Find where the given text appears and provide that cell's center as [X, Y] coordinate. 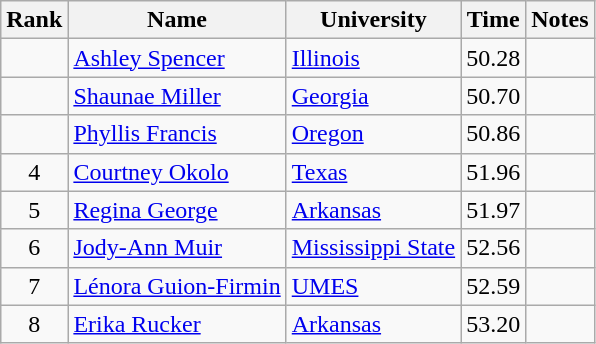
Georgia [373, 96]
UMES [373, 286]
7 [34, 286]
Texas [373, 172]
Courtney Okolo [177, 172]
Jody-Ann Muir [177, 248]
52.56 [494, 248]
Erika Rucker [177, 324]
Illinois [373, 58]
Mississippi State [373, 248]
Rank [34, 20]
53.20 [494, 324]
50.70 [494, 96]
Name [177, 20]
51.96 [494, 172]
6 [34, 248]
University [373, 20]
50.86 [494, 134]
Time [494, 20]
8 [34, 324]
Notes [560, 20]
Phyllis Francis [177, 134]
4 [34, 172]
Ashley Spencer [177, 58]
Shaunae Miller [177, 96]
Lénora Guion-Firmin [177, 286]
52.59 [494, 286]
5 [34, 210]
50.28 [494, 58]
Oregon [373, 134]
51.97 [494, 210]
Regina George [177, 210]
